Find where the given text appears and provide that cell's center as [x, y] coordinate. 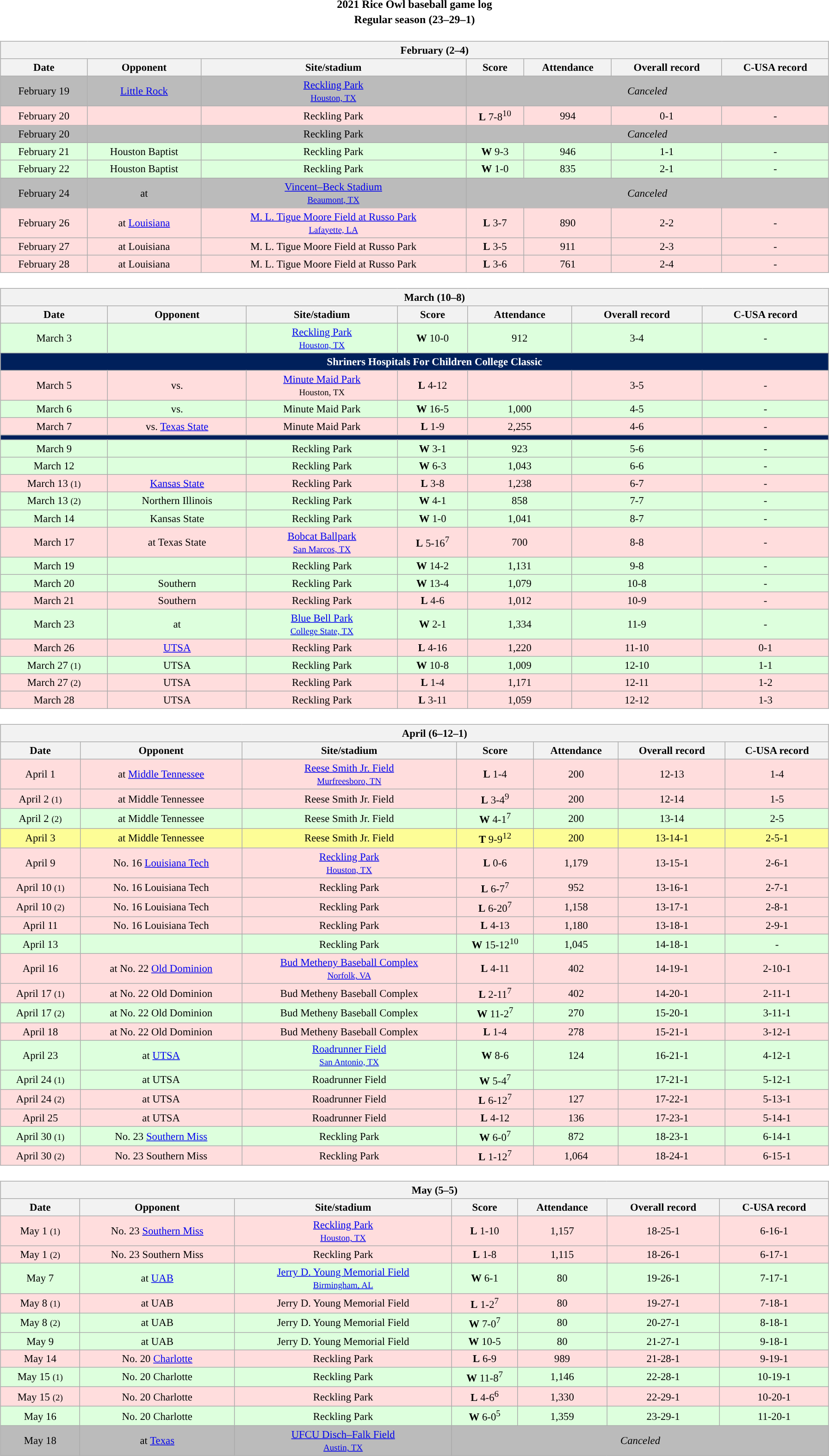
1-4 [777, 775]
872 [576, 1136]
W 3-1 [433, 449]
2-8-1 [777, 907]
Little Rock [144, 91]
13-14-1 [672, 838]
W 8-6 [495, 1055]
L 3-6 [495, 264]
6-14-1 [777, 1136]
2-1 [667, 169]
136 [576, 1118]
L 4-66 [485, 1396]
May 14 [40, 1358]
May 8 (1) [40, 1303]
13-15-1 [672, 863]
L 7-810 [495, 116]
5-6 [637, 449]
May 18 [40, 1441]
14-19-1 [672, 969]
1,115 [563, 1255]
March 27 (2) [54, 683]
M. L. Tigue Moore Field at Russo ParkLafayette, LA [333, 223]
March 6 [54, 409]
May 8 (2) [40, 1323]
L 6-127 [495, 1099]
15-20-1 [672, 1013]
1,180 [576, 926]
1,334 [520, 624]
April 10 (2) [41, 907]
8-18-1 [774, 1323]
April 1 [41, 775]
L 1-10 [485, 1231]
1,157 [563, 1231]
W 13-4 [433, 583]
March 9 [54, 449]
L 3-8 [433, 484]
May (5–5) [414, 1190]
18-24-1 [672, 1156]
278 [576, 1032]
May 1 (1) [40, 1231]
10-8 [637, 583]
14-20-1 [672, 993]
11-10 [637, 648]
March (10–8) [414, 297]
W 6-07 [495, 1136]
Blue Bell ParkCollege State, TX [322, 624]
Reese Smith Jr. FieldMurfreesboro, TN [349, 775]
L 3-49 [495, 799]
W 4-17 [495, 818]
L 4-6 [433, 600]
994 [568, 116]
1,000 [520, 409]
20-27-1 [663, 1323]
Bud Metheny Baseball ComplexNorfolk, VA [349, 969]
11-9 [637, 624]
2,255 [520, 426]
April 3 [41, 838]
19-27-1 [663, 1303]
L 2-117 [495, 993]
W 7-07 [485, 1323]
1,043 [520, 466]
22-28-1 [663, 1377]
923 [520, 449]
L 5-167 [433, 542]
3-12-1 [777, 1032]
1,359 [563, 1416]
1,158 [576, 907]
9-8 [637, 566]
12-13 [672, 775]
1,146 [563, 1377]
3-11-1 [777, 1013]
W 6-3 [433, 466]
7-17-1 [774, 1278]
L 6-9 [485, 1358]
April 13 [41, 944]
April 9 [41, 863]
at Texas State [177, 542]
March 5 [54, 385]
22-29-1 [663, 1396]
March 27 (1) [54, 665]
February (2–4) [414, 50]
1,045 [576, 944]
W 10-5 [485, 1341]
W 16-5 [433, 409]
124 [576, 1055]
April 2 (1) [41, 799]
6-17-1 [774, 1255]
May 7 [40, 1278]
W 9-3 [495, 152]
952 [576, 887]
7-18-1 [774, 1303]
15-21-1 [672, 1032]
April 10 (1) [41, 887]
2-3 [667, 246]
February 26 [44, 223]
912 [520, 338]
vs. Texas State [177, 426]
761 [568, 264]
April 17 (2) [41, 1013]
Jerry D. Young Memorial FieldBirmingham, AL [343, 1278]
L 0-6 [495, 863]
Minute Maid ParkHouston, TX [322, 385]
February 21 [44, 152]
1,238 [520, 484]
13-16-1 [672, 887]
10-20-1 [774, 1396]
March 21 [54, 600]
19-26-1 [663, 1278]
W 11-27 [495, 1013]
L 1-27 [485, 1303]
1,330 [563, 1396]
W 6-1 [485, 1278]
April 24 (1) [41, 1080]
1-5 [777, 799]
W 4-1 [433, 501]
April (6–12–1) [414, 733]
6-16-1 [774, 1231]
W 6-05 [485, 1416]
5-14-1 [777, 1118]
12-11 [637, 683]
W 11-87 [485, 1377]
7-7 [637, 501]
12-10 [637, 665]
989 [563, 1358]
W 14-2 [433, 566]
May 15 (1) [40, 1377]
21-27-1 [663, 1341]
13-17-1 [672, 907]
6-7 [637, 484]
UFCU Disch–Falk FieldAustin, TX [343, 1441]
16-21-1 [672, 1055]
L 4-16 [433, 648]
1,171 [520, 683]
8-7 [637, 518]
Vincent–Beck StadiumBeaumont, TX [333, 193]
1,220 [520, 648]
1,179 [576, 863]
13-14 [672, 818]
3-4 [637, 338]
March 20 [54, 583]
L 6-207 [495, 907]
March 7 [54, 426]
March 19 [54, 566]
Roadrunner FieldSan Antonio, TX [349, 1055]
911 [568, 246]
1,009 [520, 665]
10-19-1 [774, 1377]
April 25 [41, 1118]
March 12 [54, 466]
May 15 (2) [40, 1396]
W 10-8 [433, 665]
700 [520, 542]
270 [576, 1013]
W 15-1210 [495, 944]
March 28 [54, 700]
W 10-0 [433, 338]
2-5-1 [777, 838]
April 30 (2) [41, 1156]
April 2 (2) [41, 818]
890 [568, 223]
23-29-1 [663, 1416]
8-8 [637, 542]
March 17 [54, 542]
May 16 [40, 1416]
2-10-1 [777, 969]
127 [576, 1099]
March 3 [54, 338]
2-6-1 [777, 863]
L 3-11 [433, 700]
T 9-912 [495, 838]
Bobcat BallparkSan Marcos, TX [322, 542]
13-18-1 [672, 926]
6-15-1 [777, 1156]
18-25-1 [663, 1231]
L 4-13 [495, 926]
at Texas [157, 1441]
April 23 [41, 1055]
858 [520, 501]
14-18-1 [672, 944]
March 26 [54, 648]
9-19-1 [774, 1358]
1,131 [520, 566]
February 27 [44, 246]
835 [568, 169]
1-3 [765, 700]
Shriners Hospitals For Children College Classic [414, 362]
1,041 [520, 518]
L 1-9 [433, 426]
18-23-1 [672, 1136]
17-22-1 [672, 1099]
1,064 [576, 1156]
2-7-1 [777, 887]
4-5 [637, 409]
17-23-1 [672, 1118]
2-5 [777, 818]
April 11 [41, 926]
1,012 [520, 600]
6-6 [637, 466]
12-12 [637, 700]
10-9 [637, 600]
February 28 [44, 264]
11-20-1 [774, 1416]
1-2 [765, 683]
February 22 [44, 169]
March 14 [54, 518]
12-14 [672, 799]
L 6-77 [495, 887]
W 5-47 [495, 1080]
2-2 [667, 223]
April 17 (1) [41, 993]
L 3-5 [495, 246]
L 4-11 [495, 969]
1,079 [520, 583]
L 1-8 [485, 1255]
3-5 [637, 385]
February 24 [44, 193]
May 9 [40, 1341]
March 23 [54, 624]
946 [568, 152]
April 24 (2) [41, 1099]
21-28-1 [663, 1358]
2-9-1 [777, 926]
L 1-127 [495, 1156]
February 19 [44, 91]
17-21-1 [672, 1080]
March 13 (2) [54, 501]
L 3-7 [495, 223]
Northern Illinois [177, 501]
April 30 (1) [41, 1136]
4-6 [637, 426]
2-11-1 [777, 993]
5-13-1 [777, 1099]
April 18 [41, 1032]
April 16 [41, 969]
May 1 (2) [40, 1255]
5-12-1 [777, 1080]
March 13 (1) [54, 484]
9-18-1 [774, 1341]
18-26-1 [663, 1255]
2-4 [667, 264]
1,059 [520, 700]
4-12-1 [777, 1055]
W 2-1 [433, 624]
